Identify which cell holds the provided text, then report its [X, Y] central coordinate. 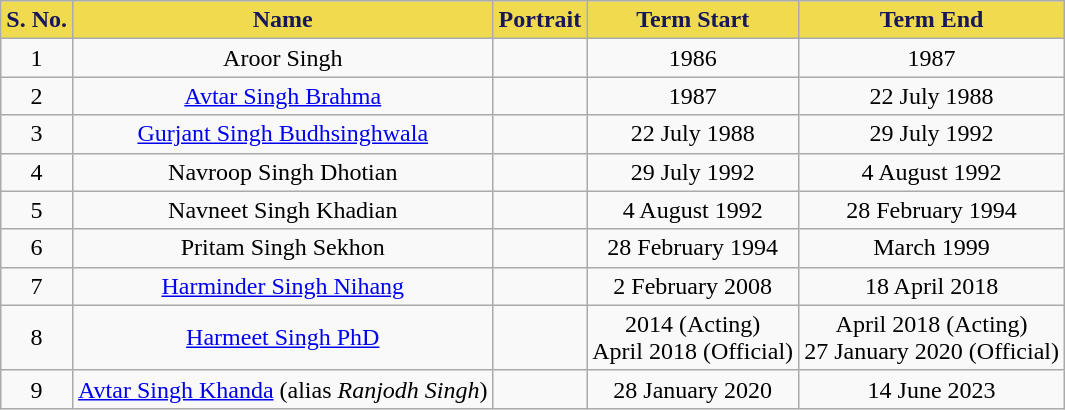
Name [282, 20]
Avtar Singh Brahma [282, 96]
3 [37, 134]
28 January 2020 [693, 389]
1 [37, 58]
Avtar Singh Khanda (alias Ranjodh Singh) [282, 389]
14 June 2023 [932, 389]
8 [37, 338]
Term End [932, 20]
5 [37, 210]
Harminder Singh Nihang [282, 286]
Gurjant Singh Budhsinghwala [282, 134]
2014 (Acting)April 2018 (Official) [693, 338]
2 [37, 96]
2 February 2008 [693, 286]
6 [37, 248]
Term Start [693, 20]
7 [37, 286]
Navroop Singh Dhotian [282, 172]
9 [37, 389]
Harmeet Singh PhD [282, 338]
Pritam Singh Sekhon [282, 248]
Aroor Singh [282, 58]
1986 [693, 58]
March 1999 [932, 248]
Navneet Singh Khadian [282, 210]
18 April 2018 [932, 286]
4 [37, 172]
Portrait [540, 20]
April 2018 (Acting)27 January 2020 (Official) [932, 338]
S. No. [37, 20]
